Determine the (x, y) coordinate at the center of the cell enclosing the given text.  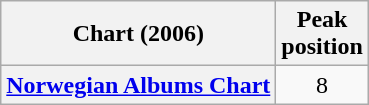
Norwegian Albums Chart (138, 85)
Peakposition (322, 34)
8 (322, 85)
Chart (2006) (138, 34)
